Extract the (X, Y) coordinate from the center of the cell holding the provided text.  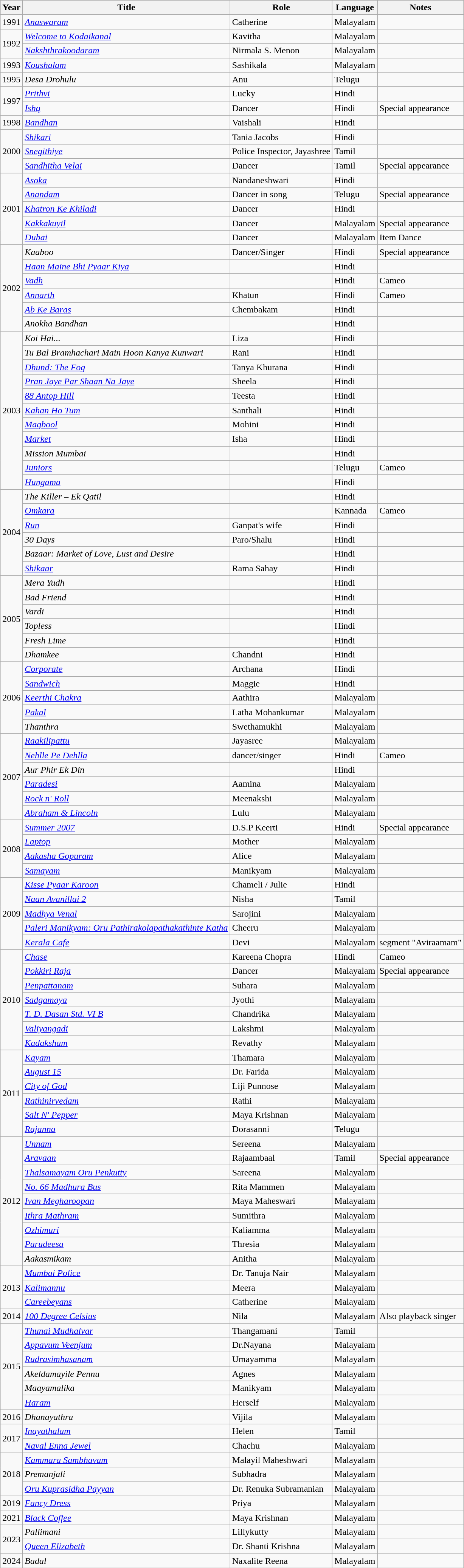
Careebeyans (126, 1302)
2000 (11, 151)
1993 (11, 65)
Also playback singer (421, 1316)
Dr. Farida (281, 1072)
Tanya Khurana (281, 367)
Sarojini (281, 914)
Market (126, 439)
Kaaboo (126, 252)
August 15 (126, 1072)
Bazaar: Market of Love, Lust and Desire (126, 554)
Ab Ke Baras (126, 309)
Anitha (281, 1259)
Kakkakuyil (126, 223)
Rama Sahay (281, 568)
Khatron Ke Khiladi (126, 209)
Dr.Nayana (281, 1345)
Devi (281, 942)
Ozhimuri (126, 1230)
Bad Friend (126, 597)
Prithvi (126, 94)
Anaswaram (126, 22)
Thalsamayam Oru Penkutty (126, 1172)
Aakasmikam (126, 1259)
dancer/singer (281, 755)
Asoka (126, 180)
No. 66 Madhura Bus (126, 1187)
Kavitha (281, 36)
2004 (11, 532)
Maayamalika (126, 1388)
Santhali (281, 410)
Liji Punnose (281, 1086)
Nehlle Pe Dehlla (126, 755)
Aakasha Gopuram (126, 856)
2023 (11, 1539)
Koi Hai... (126, 338)
Dancer in song (281, 195)
Rani (281, 353)
Lucky (281, 94)
1995 (11, 79)
Thanthra (126, 727)
Premanjali (126, 1474)
Annarth (126, 295)
Aur Phir Ek Din (126, 770)
Laptop (126, 841)
Pokkiri Raja (126, 971)
Vadh (126, 281)
Language (355, 8)
Umayamma (281, 1359)
2011 (11, 1093)
Thunai Mudhalvar (126, 1330)
Sadgamaya (126, 1000)
Nandaneshwari (281, 180)
Thamara (281, 1057)
Rathinirvedam (126, 1101)
Teesta (281, 396)
2003 (11, 410)
Anandam (126, 195)
Title (126, 8)
Ishq (126, 108)
Thresia (281, 1244)
Penpattanam (126, 985)
Kalimannu (126, 1287)
Dhund: The Fog (126, 367)
2008 (11, 849)
Sandwich (126, 683)
Topless (126, 626)
Vaishali (281, 122)
T. D. Dasan Std. VI B (126, 1014)
Juniors (126, 468)
2012 (11, 1202)
Chase (126, 957)
Haan Maine Bhi Pyaar Kiya (126, 266)
2014 (11, 1316)
100 Degree Celsius (126, 1316)
2018 (11, 1474)
2016 (11, 1417)
Maggie (281, 683)
Police Inspector, Jayashree (281, 151)
Agnes (281, 1374)
Khatun (281, 295)
2015 (11, 1366)
2024 (11, 1561)
1997 (11, 101)
Revathy (281, 1043)
Ithra Mathram (126, 1215)
D.S.P Keerti (281, 827)
Nirmala S. Menon (281, 51)
Lulu (281, 813)
Kareena Chopra (281, 957)
1998 (11, 122)
Swethamukhi (281, 727)
Akeldamayile Pennu (126, 1374)
Valiyangadi (126, 1028)
Alice (281, 856)
2010 (11, 1000)
Shikari (126, 137)
Badal (126, 1561)
Rock n' Roll (126, 798)
Sandhitha Velai (126, 165)
2005 (11, 619)
segment "Aviraamam" (421, 942)
Mohini (281, 425)
Item Dance (421, 238)
Role (281, 8)
Paleri Manikyam: Oru Pathirakolapathakathinte Katha (126, 928)
2006 (11, 698)
Hungama (126, 482)
Chameli / Julie (281, 885)
Vardi (126, 611)
Dancer/Singer (281, 252)
Mother (281, 841)
Parudeesa (126, 1244)
Raakilipattu (126, 741)
2009 (11, 914)
Omkara (126, 511)
Kerala Cafe (126, 942)
Pallimani (126, 1532)
Paradesi (126, 784)
2021 (11, 1517)
Sumithra (281, 1215)
1992 (11, 43)
City of God (126, 1086)
Summer 2007 (126, 827)
Rajanna (126, 1129)
Helen (281, 1431)
Sereena (281, 1144)
Fresh Lime (126, 640)
Mera Yudh (126, 583)
Notes (421, 8)
Kayam (126, 1057)
2002 (11, 288)
Dr. Tanuja Nair (281, 1273)
Isha (281, 439)
Jyothi (281, 1000)
Meenakshi (281, 798)
Jayasree (281, 741)
Lakshmi (281, 1028)
Cheeru (281, 928)
Kammara Sambhavam (126, 1460)
Naxalite Reena (281, 1561)
Chachu (281, 1446)
Keerthi Chakra (126, 698)
Liza (281, 338)
2019 (11, 1503)
Welcome to Kodaikanal (126, 36)
Bandhan (126, 122)
Meera (281, 1287)
Archana (281, 669)
Suhara (281, 985)
Pran Jaye Par Shaan Na Jaye (126, 381)
Queen Elizabeth (126, 1546)
Sashikala (281, 65)
Madhya Venal (126, 914)
Latha Mohankumar (281, 712)
Rita Mammen (281, 1187)
Koushalam (126, 65)
Run (126, 525)
1991 (11, 22)
Aamina (281, 784)
Salt N' Pepper (126, 1115)
Sareena (281, 1172)
Ivan Megharoopan (126, 1201)
Fancy Dress (126, 1503)
Desa Drohulu (126, 79)
Anokha Bandhan (126, 324)
2017 (11, 1438)
Appavum Veenjum (126, 1345)
Anu (281, 79)
2013 (11, 1287)
Pakal (126, 712)
2001 (11, 209)
Aravaan (126, 1158)
Maya Maheswari (281, 1201)
Sheela (281, 381)
Mission Mumbai (126, 453)
Rudrasimhasanam (126, 1359)
Maqbool (126, 425)
Corporate (126, 669)
Malayil Maheshwari (281, 1460)
Snegithiye (126, 151)
Kaliamma (281, 1230)
Abraham & Lincoln (126, 813)
Naan Avanillai 2 (126, 899)
Dubai (126, 238)
Oru Kuprasidha Payyan (126, 1489)
Kahan Ho Tum (126, 410)
88 Antop Hill (126, 396)
Haram (126, 1403)
Lillykutty (281, 1532)
Thangamani (281, 1330)
Dorasanni (281, 1129)
Rajaambaal (281, 1158)
Kisse Pyaar Karoon (126, 885)
Nisha (281, 899)
Herself (281, 1403)
Dr. Shanti Krishna (281, 1546)
The Killer – Ek Qatil (126, 496)
Shikaar (126, 568)
Tu Bal Bramhachari Main Hoon Kanya Kunwari (126, 353)
30 Days (126, 540)
Mumbai Police (126, 1273)
Ganpat's wife (281, 525)
Black Coffee (126, 1517)
Dr. Renuka Subramanian (281, 1489)
Rathi (281, 1101)
Kadaksham (126, 1043)
Aathira (281, 698)
Nila (281, 1316)
Paro/Shalu (281, 540)
Chembakam (281, 309)
2007 (11, 777)
Kannada (355, 511)
Chandrika (281, 1014)
Dhamkee (126, 655)
Chandni (281, 655)
Samayam (126, 870)
Subhadra (281, 1474)
Dhanayathra (126, 1417)
Inayathalam (126, 1431)
Nakshthrakoodaram (126, 51)
Tania Jacobs (281, 137)
Year (11, 8)
Priya (281, 1503)
Unnam (126, 1144)
Vijila (281, 1417)
Naval Enna Jewel (126, 1446)
